Determine the (x, y) coordinate at the center of the cell enclosing the given text.  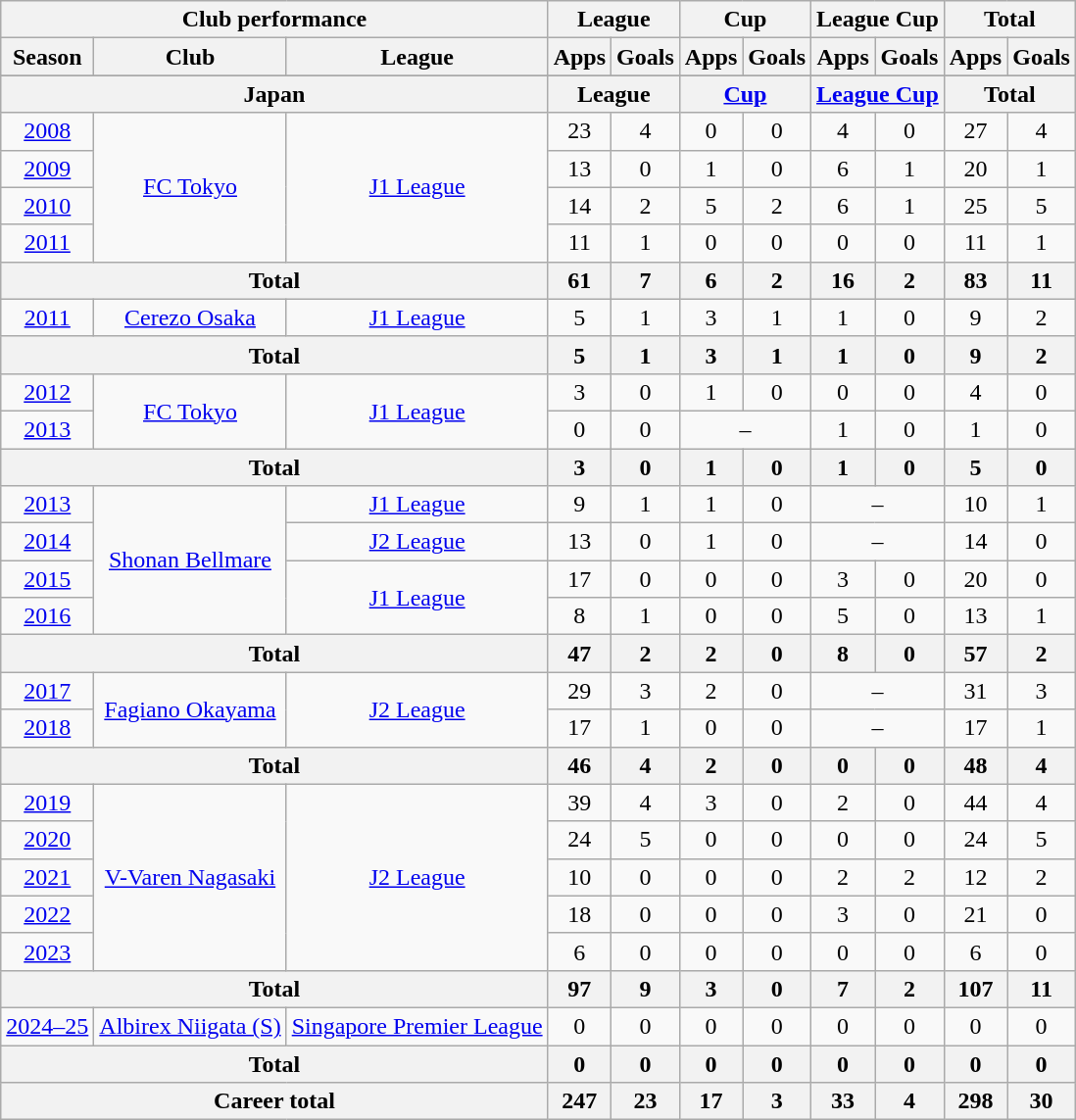
107 (975, 989)
44 (975, 803)
2010 (47, 206)
2023 (47, 951)
2012 (47, 392)
25 (975, 206)
Season (47, 57)
2017 (47, 691)
Club performance (274, 20)
Career total (274, 1101)
2018 (47, 728)
27 (975, 131)
47 (579, 654)
2024–25 (47, 1026)
2021 (47, 877)
2016 (47, 616)
61 (579, 280)
Albirex Niigata (S) (190, 1026)
Japan (274, 94)
Cerezo Osaka (190, 317)
2014 (47, 542)
247 (579, 1101)
31 (975, 691)
2022 (47, 914)
21 (975, 914)
12 (975, 877)
Shonan Bellmare (190, 560)
46 (579, 765)
2008 (47, 131)
57 (975, 654)
30 (1042, 1101)
2015 (47, 579)
V-Varen Nagasaki (190, 877)
29 (579, 691)
2019 (47, 803)
48 (975, 765)
16 (843, 280)
Fagiano Okayama (190, 709)
18 (579, 914)
2009 (47, 169)
298 (975, 1101)
83 (975, 280)
39 (579, 803)
2020 (47, 840)
Club (190, 57)
Singapore Premier League (417, 1026)
33 (843, 1101)
97 (579, 989)
